Return (X, Y) of the center of cell containing provided text 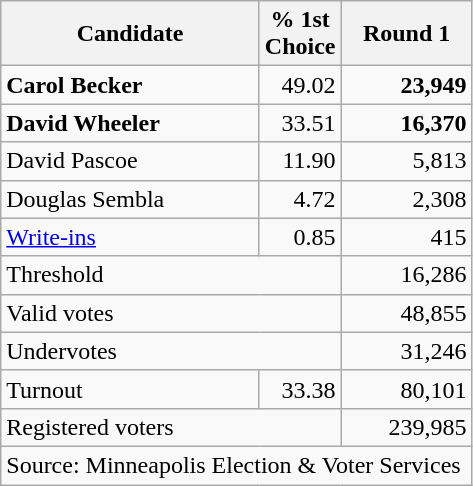
Threshold (171, 275)
415 (406, 237)
Source: Minneapolis Election & Voter Services (236, 465)
33.51 (300, 123)
Turnout (130, 389)
0.85 (300, 237)
11.90 (300, 161)
Write-ins (130, 237)
80,101 (406, 389)
Registered voters (171, 427)
Valid votes (171, 313)
49.02 (300, 85)
239,985 (406, 427)
Douglas Sembla (130, 199)
23,949 (406, 85)
33.38 (300, 389)
31,246 (406, 351)
David Pascoe (130, 161)
2,308 (406, 199)
Candidate (130, 34)
48,855 (406, 313)
4.72 (300, 199)
David Wheeler (130, 123)
Undervotes (171, 351)
16,370 (406, 123)
5,813 (406, 161)
16,286 (406, 275)
Carol Becker (130, 85)
% 1stChoice (300, 34)
Round 1 (406, 34)
